For the text-containing cell, return its midpoint in [X, Y] coordinate format. 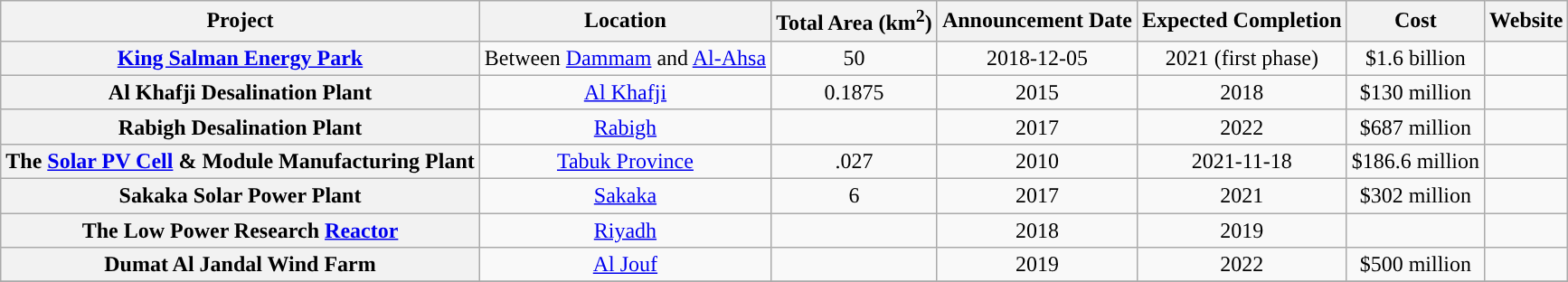
The Solar PV Cell & Module Manufacturing Plant [241, 161]
King Salman Energy Park [241, 58]
2010 [1036, 161]
Project [241, 22]
Al Khafji Desalination Plant [241, 92]
$687 million [1415, 127]
0.1875 [855, 92]
Total Area (km2) [855, 22]
Announcement Date [1036, 22]
2021 [1242, 196]
2021-11-18 [1242, 161]
Dumat Al Jandal Wind Farm [241, 265]
2015 [1036, 92]
Cost [1415, 22]
Rabigh Desalination Plant [241, 127]
$500 million [1415, 265]
2021 (first phase) [1242, 58]
6 [855, 196]
Sakaka [625, 196]
Al Khafji [625, 92]
50 [855, 58]
$130 million [1415, 92]
Between Dammam and Al-Ahsa [625, 58]
Riyadh [625, 230]
Website [1526, 22]
$1.6 billion [1415, 58]
2018-12-05 [1036, 58]
Rabigh [625, 127]
The Low Power Research Reactor [241, 230]
Expected Completion [1242, 22]
.027 [855, 161]
Location [625, 22]
$302 million [1415, 196]
Tabuk Province [625, 161]
$186.6 million [1415, 161]
Sakaka Solar Power Plant [241, 196]
Al Jouf [625, 265]
